Find where the given text appears and provide that cell's center as [x, y] coordinate. 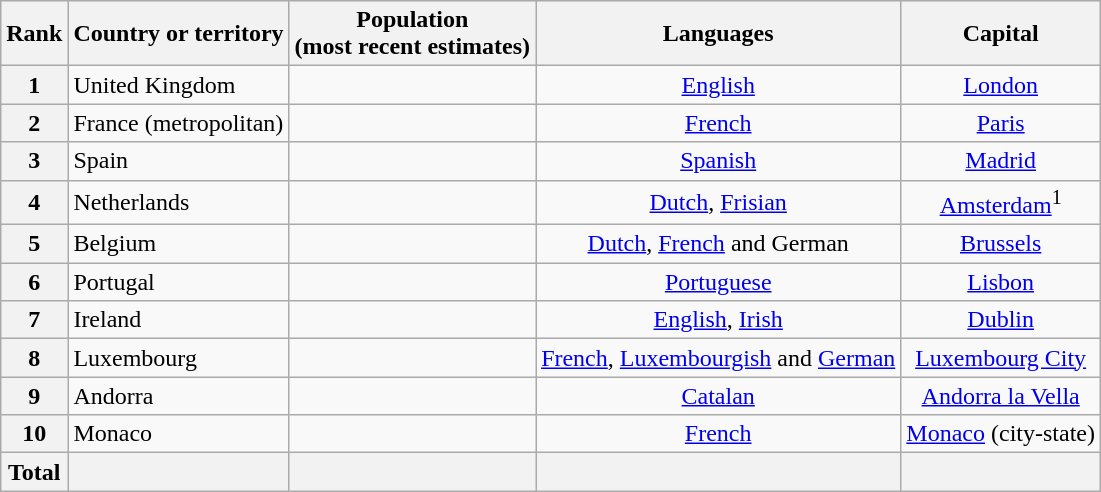
English [718, 85]
French, Luxembourgish and German [718, 358]
5 [34, 244]
Andorra la Vella [1001, 396]
7 [34, 320]
Capital [1001, 34]
9 [34, 396]
Netherlands [178, 202]
4 [34, 202]
Luxembourg [178, 358]
Luxembourg City [1001, 358]
France (metropolitan) [178, 123]
Lisbon [1001, 282]
Total [34, 472]
Languages [718, 34]
Amsterdam1 [1001, 202]
London [1001, 85]
Dutch, French and German [718, 244]
Population(most recent estimates) [412, 34]
Country or territory [178, 34]
Portuguese [718, 282]
2 [34, 123]
Spanish [718, 161]
Spain [178, 161]
Belgium [178, 244]
Dublin [1001, 320]
6 [34, 282]
Monaco [178, 434]
Dutch, Frisian [718, 202]
3 [34, 161]
Ireland [178, 320]
Portugal [178, 282]
Paris [1001, 123]
English, Irish [718, 320]
Andorra [178, 396]
United Kingdom [178, 85]
Madrid [1001, 161]
8 [34, 358]
Catalan [718, 396]
Rank [34, 34]
Brussels [1001, 244]
Monaco (city-state) [1001, 434]
1 [34, 85]
10 [34, 434]
